Locate the cell with the specified text and output its [x, y] center coordinate. 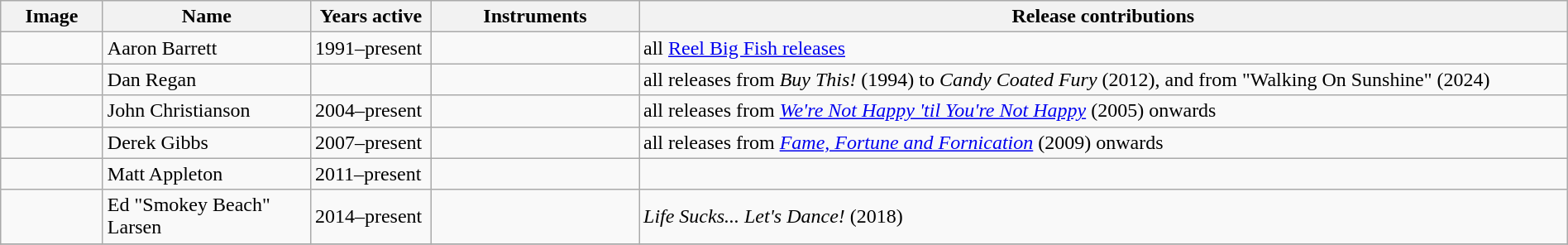
2011–present [370, 174]
Image [52, 17]
Life Sucks... Let's Dance! (2018) [1103, 217]
all Reel Big Fish releases [1103, 48]
Matt Appleton [207, 174]
Derek Gibbs [207, 142]
Dan Regan [207, 79]
2004–present [370, 111]
Instruments [534, 17]
Name [207, 17]
2014–present [370, 217]
2007–present [370, 142]
Release contributions [1103, 17]
John Christianson [207, 111]
Ed "Smokey Beach" Larsen [207, 217]
Years active [370, 17]
all releases from Fame, Fortune and Fornication (2009) onwards [1103, 142]
Aaron Barrett [207, 48]
all releases from Buy This! (1994) to Candy Coated Fury (2012), and from "Walking On Sunshine" (2024) [1103, 79]
all releases from We're Not Happy 'til You're Not Happy (2005) onwards [1103, 111]
1991–present [370, 48]
